Search for the cell housing the specified text and yield its [x, y] center coordinate. 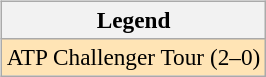
Legend [133, 20]
ATP Challenger Tour (2–0) [133, 57]
